Provide the (X, Y) coordinate of the cell's center where the given text is located.  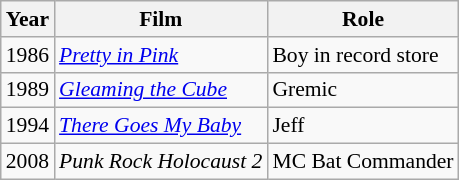
Pretty in Pink (160, 55)
Punk Rock Holocaust 2 (160, 162)
There Goes My Baby (160, 126)
Boy in record store (362, 55)
Year (28, 19)
Gleaming the Cube (160, 90)
Jeff (362, 126)
1986 (28, 55)
Film (160, 19)
MC Bat Commander (362, 162)
1994 (28, 126)
Gremic (362, 90)
Role (362, 19)
1989 (28, 90)
2008 (28, 162)
